Find where the given text appears and provide that cell's center as (x, y) coordinate. 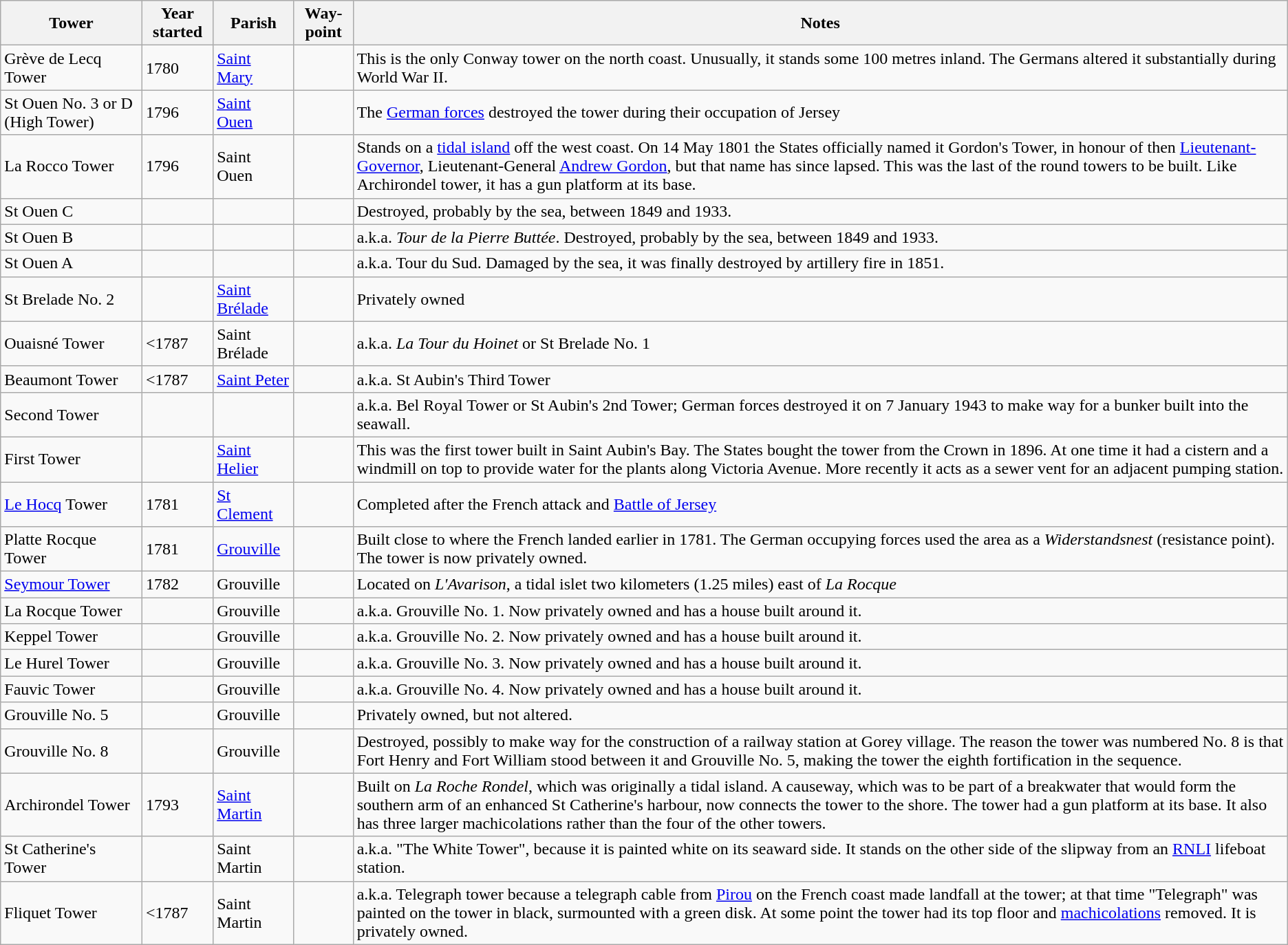
Saint Mary (253, 67)
a.k.a. Grouville No. 3. Now privately owned and has a house built around it. (820, 663)
Le Hurel Tower (72, 663)
Privately owned (820, 298)
Seymour Tower (72, 585)
Le Hocq Tower (72, 503)
Beaumont Tower (72, 379)
Ouaisné Tower (72, 344)
Platte Rocque Tower (72, 549)
La Rocco Tower (72, 166)
1793 (178, 805)
Keppel Tower (72, 637)
St Ouen B (72, 237)
St Brelade No. 2 (72, 298)
Fliquet Tower (72, 913)
Privately owned, but not altered. (820, 715)
1780 (178, 67)
Parish (253, 23)
Grouville No. 5 (72, 715)
a.k.a. Tour de la Pierre Buttée. Destroyed, probably by the sea, between 1849 and 1933. (820, 237)
Saint Peter (253, 379)
Grouville No. 8 (72, 751)
St Clement (253, 503)
Year started (178, 23)
St Ouen C (72, 211)
Way-point (323, 23)
St Ouen A (72, 263)
a.k.a. Tour du Sud. Damaged by the sea, it was finally destroyed by artillery fire in 1851. (820, 263)
St Catherine's Tower (72, 858)
a.k.a. St Aubin's Third Tower (820, 379)
a.k.a. Grouville No. 2. Now privately owned and has a house built around it. (820, 637)
a.k.a. "The White Tower", because it is painted white on its seaward side. It stands on the other side of the slipway from an RNLI lifeboat station. (820, 858)
First Tower (72, 459)
Fauvic Tower (72, 689)
a.k.a. Grouville No. 4. Now privately owned and has a house built around it. (820, 689)
Saint Helier (253, 459)
a.k.a. Bel Royal Tower or St Aubin's 2nd Tower; German forces destroyed it on 7 January 1943 to make way for a bunker built into the seawall. (820, 414)
Destroyed, probably by the sea, between 1849 and 1933. (820, 211)
Second Tower (72, 414)
a.k.a. La Tour du Hoinet or St Brelade No. 1 (820, 344)
Notes (820, 23)
Completed after the French attack and Battle of Jersey (820, 503)
Archirondel Tower (72, 805)
Located on L'Avarison, a tidal islet two kilometers (1.25 miles) east of La Rocque (820, 585)
Tower (72, 23)
St Ouen No. 3 or D (High Tower) (72, 113)
La Rocque Tower (72, 611)
a.k.a. Grouville No. 1. Now privately owned and has a house built around it. (820, 611)
Grève de Lecq Tower (72, 67)
The German forces destroyed the tower during their occupation of Jersey (820, 113)
1782 (178, 585)
